Capture the cell that displays the provided text and extract its [x, y] central coordinate. 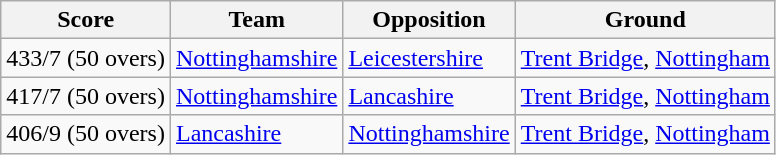
Team [256, 20]
Ground [645, 20]
Leicestershire [429, 58]
Score [86, 20]
Opposition [429, 20]
417/7 (50 overs) [86, 96]
406/9 (50 overs) [86, 134]
433/7 (50 overs) [86, 58]
